Search for the cell housing the specified text and yield its [X, Y] center coordinate. 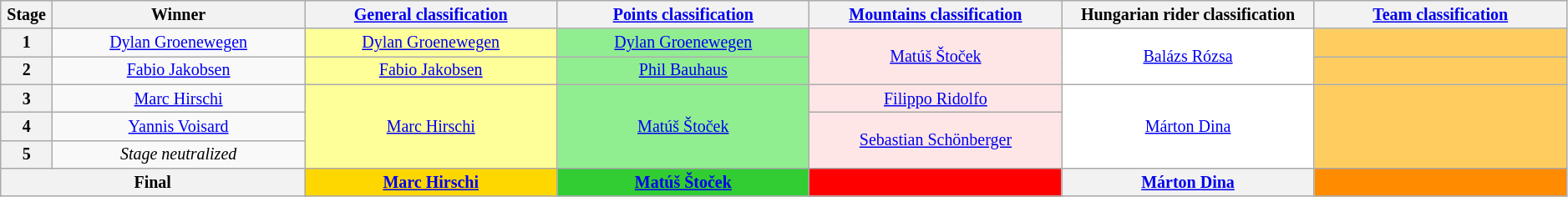
Stage neutralized [179, 154]
Phil Bauhaus [683, 70]
Yannis Voisard [179, 127]
Balázs Rózsa [1188, 57]
Team classification [1440, 15]
Filippo Ridolfo [936, 98]
2 [27, 70]
Winner [179, 15]
3 [27, 98]
Mountains classification [936, 15]
General classification [431, 15]
Sebastian Schönberger [936, 140]
1 [27, 43]
5 [27, 154]
Final [153, 182]
Hungarian rider classification [1188, 15]
4 [27, 127]
Stage [27, 15]
Points classification [683, 15]
